Identify which cell holds the provided text, then report its [x, y] central coordinate. 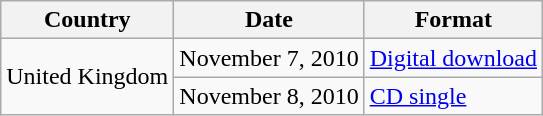
United Kingdom [88, 77]
CD single [453, 96]
Date [269, 20]
November 8, 2010 [269, 96]
Digital download [453, 58]
November 7, 2010 [269, 58]
Country [88, 20]
Format [453, 20]
